Extract the [X, Y] coordinate from the center of the cell holding the provided text.  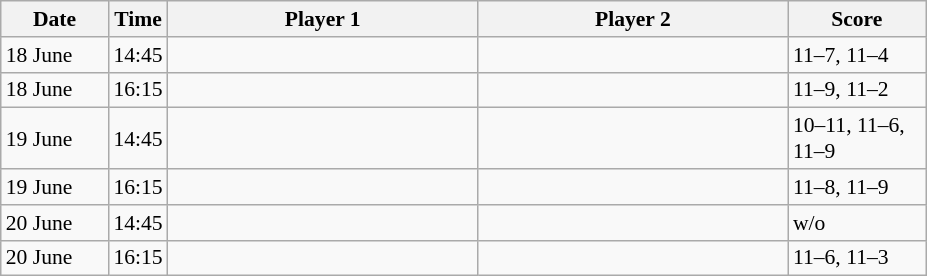
Player 1 [323, 19]
Date [55, 19]
11–7, 11–4 [857, 55]
10–11, 11–6, 11–9 [857, 138]
Score [857, 19]
Time [138, 19]
11–8, 11–9 [857, 187]
w/o [857, 223]
11–9, 11–2 [857, 90]
11–6, 11–3 [857, 258]
Player 2 [633, 19]
